Extract the (X, Y) coordinate from the center of the cell holding the provided text.  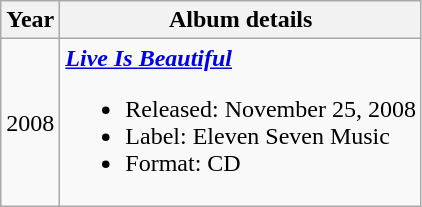
Year (30, 20)
Album details (241, 20)
Live Is BeautifulReleased: November 25, 2008Label: Eleven Seven MusicFormat: CD (241, 122)
2008 (30, 122)
